Find where the given text appears and provide that cell's center as (x, y) coordinate. 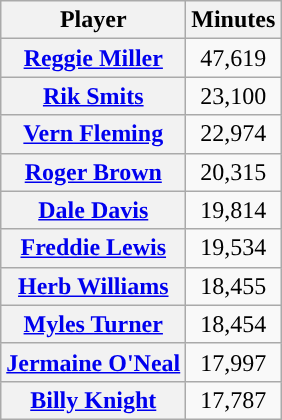
Vern Fleming (94, 134)
23,100 (234, 96)
19,534 (234, 248)
18,454 (234, 324)
19,814 (234, 210)
Billy Knight (94, 400)
Freddie Lewis (94, 248)
Roger Brown (94, 172)
22,974 (234, 134)
17,787 (234, 400)
17,997 (234, 362)
Player (94, 20)
Jermaine O'Neal (94, 362)
18,455 (234, 286)
Minutes (234, 20)
20,315 (234, 172)
47,619 (234, 58)
Herb Williams (94, 286)
Dale Davis (94, 210)
Myles Turner (94, 324)
Rik Smits (94, 96)
Reggie Miller (94, 58)
